Identify which cell holds the provided text, then report its (X, Y) central coordinate. 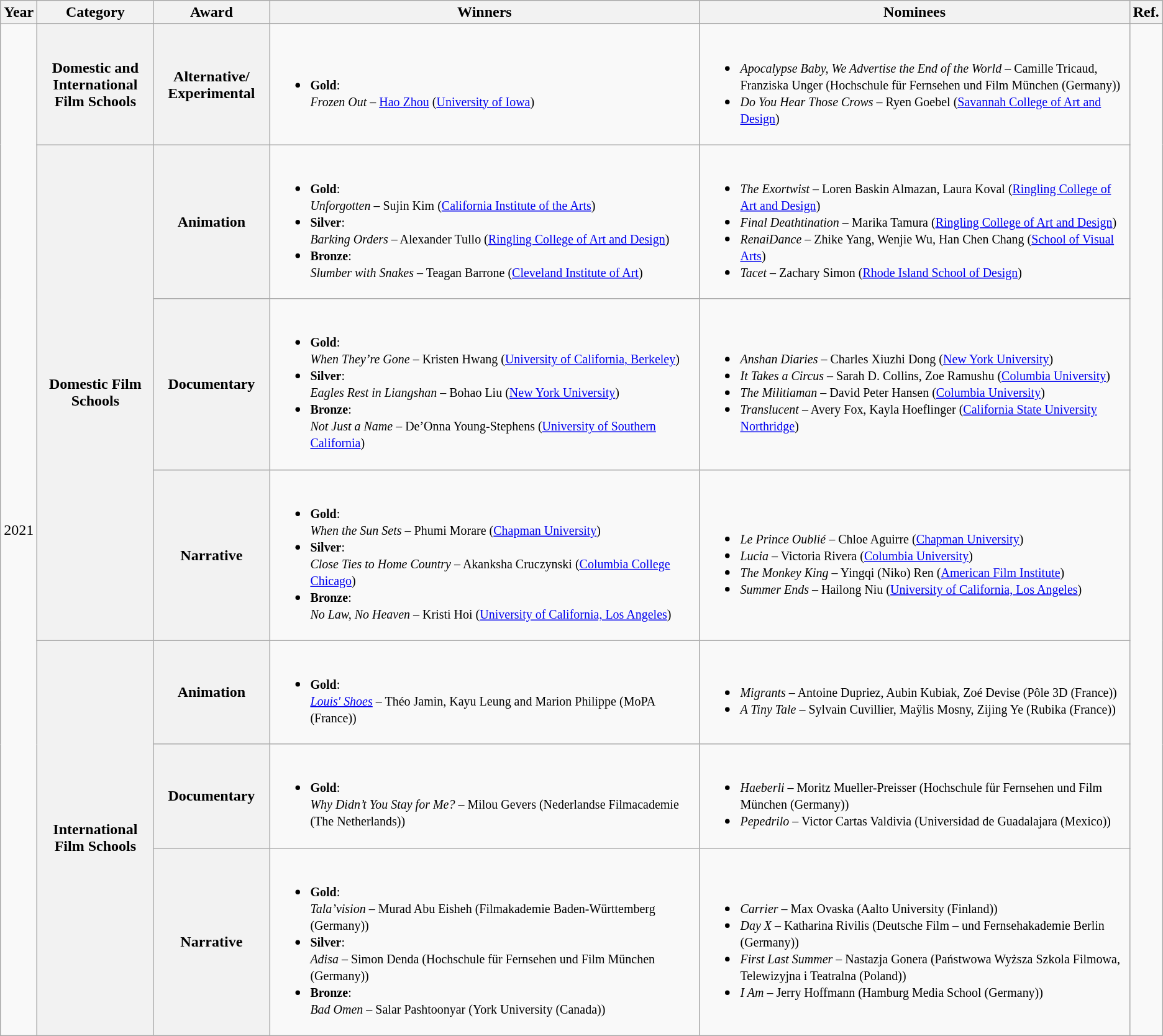
Year (19, 12)
Category (96, 12)
International Film Schools (96, 838)
Gold:Frozen Out – Hao Zhou (University of Iowa) (485, 84)
Gold:Louis' Shoes – Théo Jamin, Kayu Leung and Marion Philippe (MoPA (France)) (485, 692)
Domestic Film Schools (96, 393)
Migrants – Antoine Dupriez, Aubin Kubiak, Zoé Devise (Pôle 3D (France))A Tiny Tale – Sylvain Cuvillier, Maÿlis Mosny, Zijing Ye (Rubika (France)) (914, 692)
Ref. (1146, 12)
Nominees (914, 12)
Gold:Why Didn’t You Stay for Me? – Milou Gevers (Nederlandse Filmacademie (The Netherlands)) (485, 796)
Alternative/ Experimental (211, 84)
Winners (485, 12)
Domestic and International Film Schools (96, 84)
Award (211, 12)
2021 (19, 530)
